Return the [x, y] coordinate for the center point of the cell that contains the specified text.  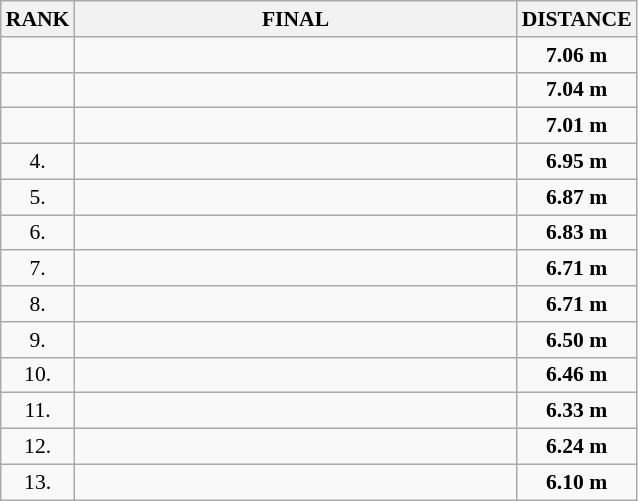
6. [38, 233]
6.24 m [577, 447]
FINAL [295, 19]
DISTANCE [577, 19]
6.10 m [577, 482]
10. [38, 375]
6.95 m [577, 162]
13. [38, 482]
6.83 m [577, 233]
12. [38, 447]
7.01 m [577, 126]
7. [38, 269]
9. [38, 340]
8. [38, 304]
11. [38, 411]
7.04 m [577, 90]
RANK [38, 19]
6.87 m [577, 197]
7.06 m [577, 55]
6.33 m [577, 411]
6.50 m [577, 340]
6.46 m [577, 375]
5. [38, 197]
4. [38, 162]
